Detect which cell encompasses the target text, then output its (X, Y) center coordinate. 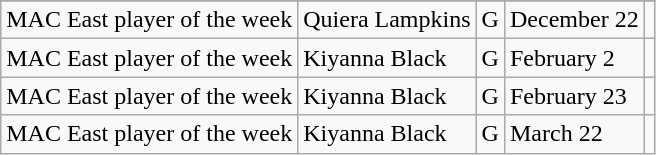
Quiera Lampkins (387, 20)
March 22 (574, 134)
February 2 (574, 58)
December 22 (574, 20)
February 23 (574, 96)
